Return the (X, Y) coordinate for the center point of the cell that contains the specified text.  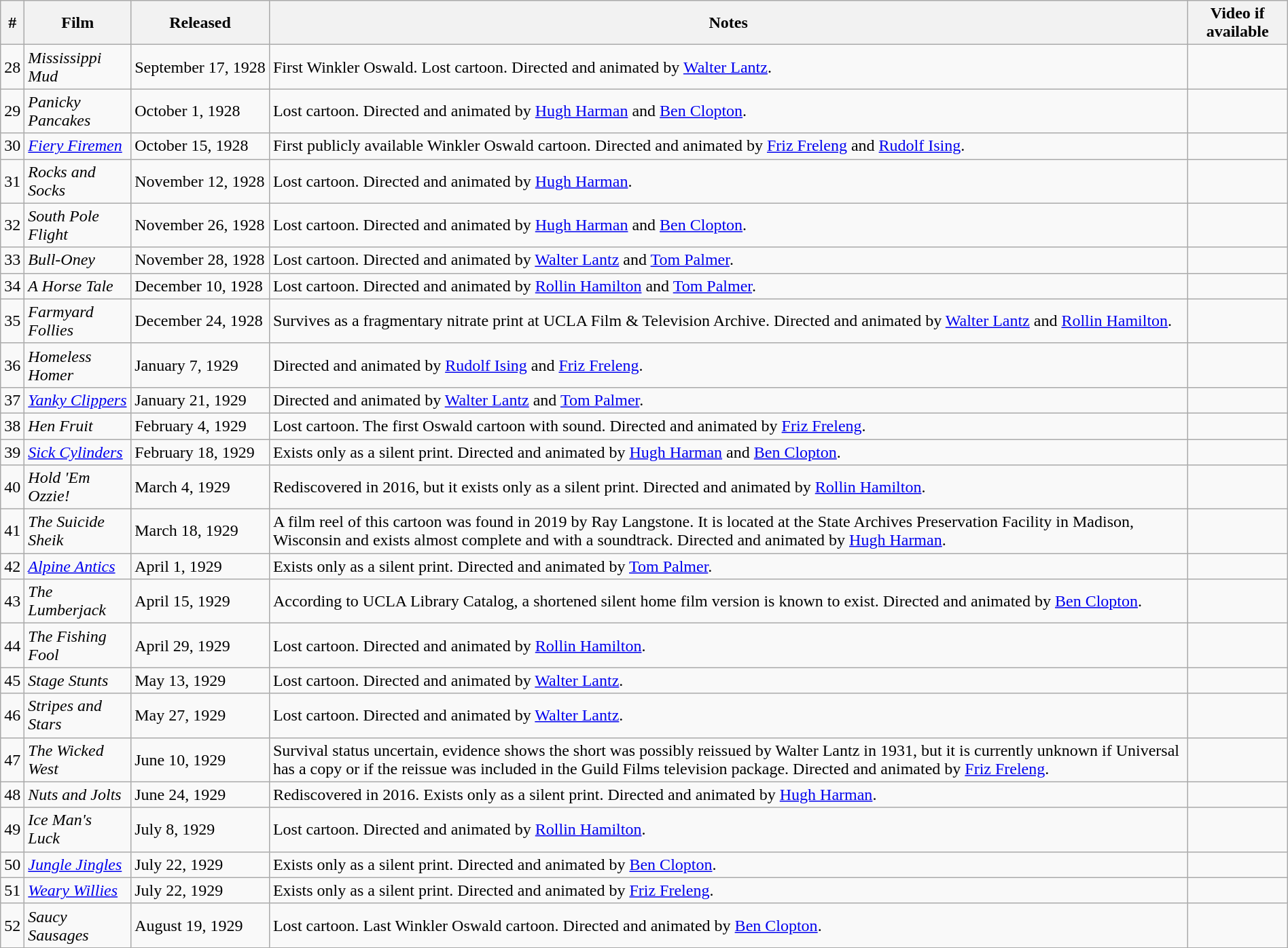
July 8, 1929 (200, 830)
Ice Man's Luck (77, 830)
October 15, 1928 (200, 146)
Alpine Antics (77, 566)
30 (12, 146)
Exists only as a silent print. Directed and animated by Tom Palmer. (728, 566)
Lost cartoon. Directed and animated by Walter Lantz and Tom Palmer. (728, 260)
May 27, 1929 (200, 716)
Yanky Clippers (77, 400)
January 7, 1929 (200, 365)
52 (12, 925)
Lost cartoon. Directed and animated by Rollin Hamilton and Tom Palmer. (728, 286)
Lost cartoon. The first Oswald cartoon with sound. Directed and animated by Friz Freleng. (728, 426)
29 (12, 111)
44 (12, 645)
Directed and animated by Rudolf Ising and Friz Freleng. (728, 365)
Jungle Jingles (77, 864)
Exists only as a silent print. Directed and animated by Friz Freleng. (728, 890)
Fiery Firemen (77, 146)
November 28, 1928 (200, 260)
Survives as a fragmentary nitrate print at UCLA Film & Television Archive. Directed and animated by Walter Lantz and Rollin Hamilton. (728, 321)
Exists only as a silent print. Directed and animated by Hugh Harman and Ben Clopton. (728, 452)
49 (12, 830)
28 (12, 67)
Sick Cylinders (77, 452)
46 (12, 716)
Lost cartoon. Directed and animated by Hugh Harman. (728, 181)
36 (12, 365)
Rediscovered in 2016, but it exists only as a silent print. Directed and animated by Rollin Hamilton. (728, 488)
Mississippi Mud (77, 67)
Panicky Pancakes (77, 111)
October 1, 1928 (200, 111)
Released (200, 23)
Farmyard Follies (77, 321)
April 1, 1929 (200, 566)
September 17, 1928 (200, 67)
39 (12, 452)
34 (12, 286)
Bull-Oney (77, 260)
April 29, 1929 (200, 645)
Weary Willies (77, 890)
# (12, 23)
February 18, 1929 (200, 452)
March 4, 1929 (200, 488)
48 (12, 795)
June 24, 1929 (200, 795)
March 18, 1929 (200, 531)
The Fishing Fool (77, 645)
The Lumberjack (77, 602)
Saucy Sausages (77, 925)
41 (12, 531)
First Winkler Oswald. Lost cartoon. Directed and animated by Walter Lantz. (728, 67)
June 10, 1929 (200, 759)
Homeless Homer (77, 365)
January 21, 1929 (200, 400)
Directed and animated by Walter Lantz and Tom Palmer. (728, 400)
Stage Stunts (77, 680)
Exists only as a silent print. Directed and animated by Ben Clopton. (728, 864)
First publicly available Winkler Oswald cartoon. Directed and animated by Friz Freleng and Rudolf Ising. (728, 146)
A Horse Tale (77, 286)
April 15, 1929 (200, 602)
Film (77, 23)
Hold 'Em Ozzie! (77, 488)
38 (12, 426)
45 (12, 680)
Video if available (1238, 23)
Hen Fruit (77, 426)
The Suicide Sheik (77, 531)
50 (12, 864)
Stripes and Stars (77, 716)
32 (12, 225)
The Wicked West (77, 759)
51 (12, 890)
Rocks and Socks (77, 181)
Notes (728, 23)
November 26, 1928 (200, 225)
Rediscovered in 2016. Exists only as a silent print. Directed and animated by Hugh Harman. (728, 795)
42 (12, 566)
February 4, 1929 (200, 426)
November 12, 1928 (200, 181)
Nuts and Jolts (77, 795)
40 (12, 488)
December 10, 1928 (200, 286)
35 (12, 321)
August 19, 1929 (200, 925)
33 (12, 260)
43 (12, 602)
31 (12, 181)
Lost cartoon. Last Winkler Oswald cartoon. Directed and animated by Ben Clopton. (728, 925)
December 24, 1928 (200, 321)
May 13, 1929 (200, 680)
47 (12, 759)
South Pole Flight (77, 225)
37 (12, 400)
According to UCLA Library Catalog, a shortened silent home film version is known to exist. Directed and animated by Ben Clopton. (728, 602)
